For the text-containing cell, return its midpoint in (x, y) coordinate format. 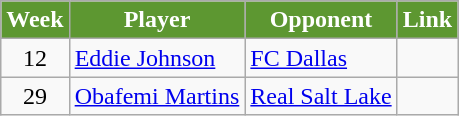
Week (35, 20)
Eddie Johnson (157, 58)
Opponent (321, 20)
29 (35, 96)
Real Salt Lake (321, 96)
Link (427, 20)
Obafemi Martins (157, 96)
Player (157, 20)
FC Dallas (321, 58)
12 (35, 58)
